Locate the cell with the specified text and output its (x, y) center coordinate. 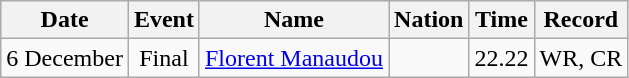
WR, CR (581, 58)
Time (502, 20)
22.22 (502, 58)
Final (164, 58)
Name (294, 20)
6 December (65, 58)
Event (164, 20)
Nation (429, 20)
Florent Manaudou (294, 58)
Date (65, 20)
Record (581, 20)
